Provide the (x, y) coordinate of the cell's center where the given text is located.  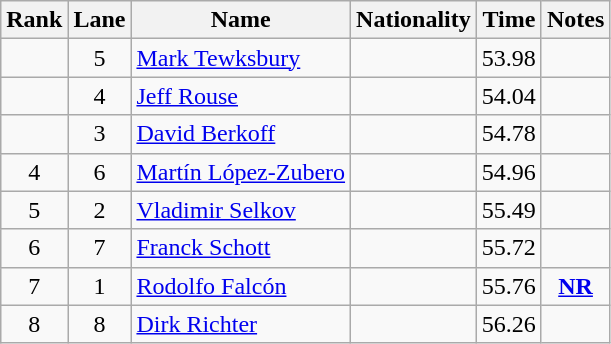
Lane (100, 20)
56.26 (508, 324)
Jeff Rouse (241, 96)
2 (100, 210)
Time (508, 20)
Mark Tewksbury (241, 58)
Rank (34, 20)
Franck Schott (241, 248)
Dirk Richter (241, 324)
Rodolfo Falcón (241, 286)
David Berkoff (241, 134)
54.96 (508, 172)
54.78 (508, 134)
55.76 (508, 286)
NR (575, 286)
Vladimir Selkov (241, 210)
3 (100, 134)
53.98 (508, 58)
Nationality (414, 20)
1 (100, 286)
55.72 (508, 248)
Name (241, 20)
55.49 (508, 210)
Martín López-Zubero (241, 172)
Notes (575, 20)
54.04 (508, 96)
